Return the (x, y) coordinate for the center point of the cell that contains the specified text.  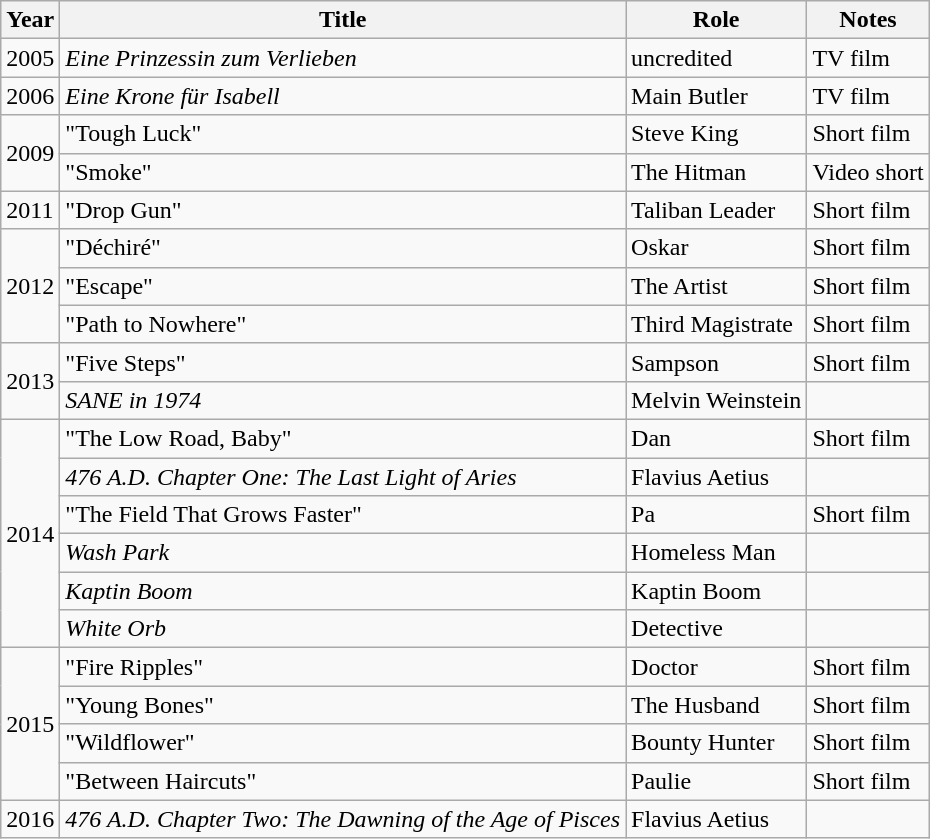
Video short (868, 172)
2015 (30, 724)
Wash Park (343, 553)
2006 (30, 96)
2012 (30, 286)
2016 (30, 819)
"Fire Ripples" (343, 667)
The Artist (716, 286)
Bounty Hunter (716, 743)
"Smoke" (343, 172)
"Five Steps" (343, 362)
Pa (716, 515)
"Tough Luck" (343, 134)
Detective (716, 629)
Paulie (716, 781)
Notes (868, 20)
2011 (30, 210)
The Hitman (716, 172)
"Young Bones" (343, 705)
White Orb (343, 629)
2009 (30, 153)
"Path to Nowhere" (343, 324)
Title (343, 20)
Eine Krone für Isabell (343, 96)
Homeless Man (716, 553)
Sampson (716, 362)
"Between Haircuts" (343, 781)
The Husband (716, 705)
"Wildflower" (343, 743)
Taliban Leader (716, 210)
Role (716, 20)
476 A.D. Chapter Two: The Dawning of the Age of Pisces (343, 819)
"Drop Gun" (343, 210)
Doctor (716, 667)
Year (30, 20)
Third Magistrate (716, 324)
Eine Prinzessin zum Verlieben (343, 58)
Melvin Weinstein (716, 400)
Main Butler (716, 96)
2005 (30, 58)
2014 (30, 533)
Steve King (716, 134)
uncredited (716, 58)
Dan (716, 438)
Oskar (716, 248)
"The Low Road, Baby" (343, 438)
2013 (30, 381)
476 A.D. Chapter One: The Last Light of Aries (343, 477)
"Escape" (343, 286)
SANE in 1974 (343, 400)
"Déchiré" (343, 248)
"The Field That Grows Faster" (343, 515)
